Extract the [x, y] coordinate from the center of the cell holding the provided text.  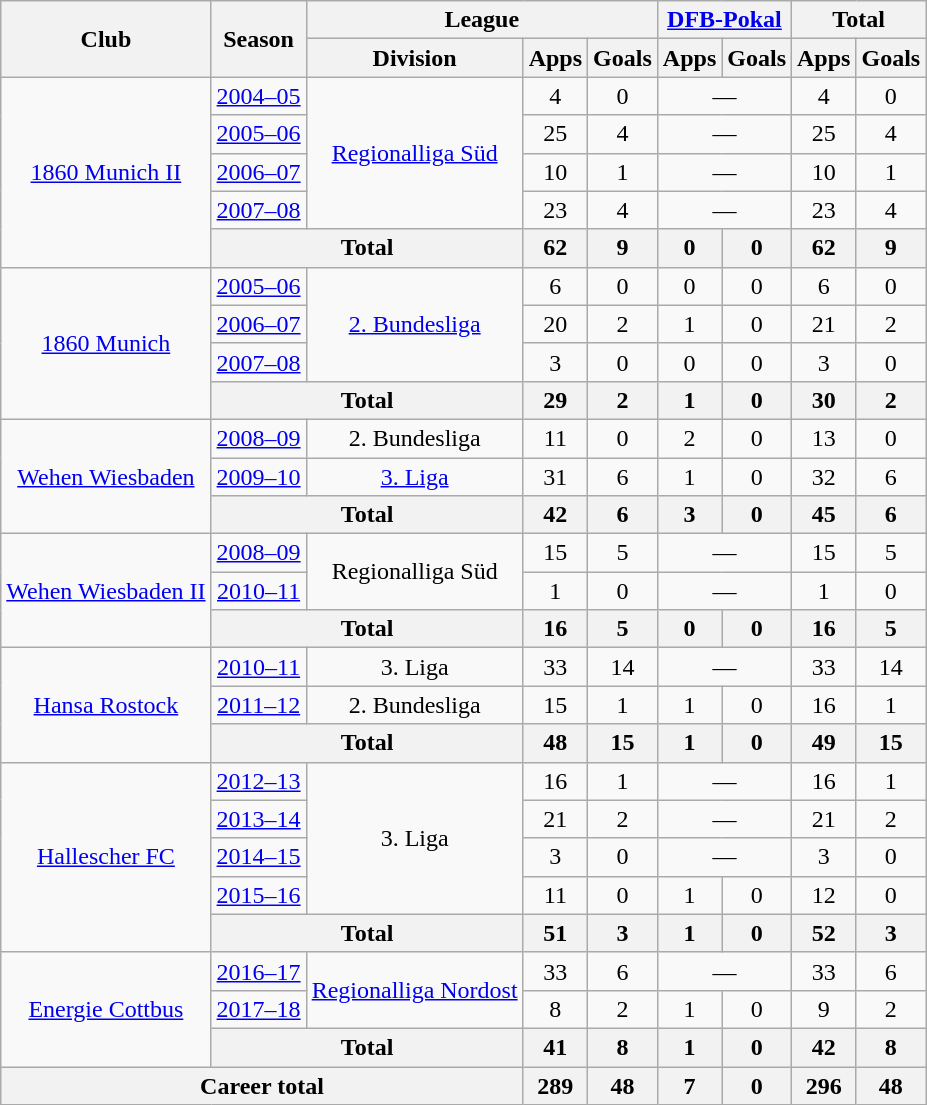
30 [824, 400]
Hansa Rostock [106, 705]
Wehen Wiesbaden [106, 476]
32 [824, 477]
12 [824, 895]
49 [824, 743]
Energie Cottbus [106, 1009]
2017–18 [258, 1009]
52 [824, 933]
13 [824, 438]
296 [824, 1085]
League [482, 20]
2011–12 [258, 705]
31 [555, 477]
Wehen Wiesbaden II [106, 591]
1860 Munich [106, 343]
2013–14 [258, 819]
2016–17 [258, 971]
289 [555, 1085]
51 [555, 933]
20 [555, 324]
2009–10 [258, 477]
45 [824, 515]
Hallescher FC [106, 857]
2004–05 [258, 96]
Regionalliga Nordost [414, 990]
2015–16 [258, 895]
Division [414, 58]
1860 Munich II [106, 172]
2014–15 [258, 857]
41 [555, 1047]
Season [258, 39]
29 [555, 400]
DFB-Pokal [724, 20]
7 [689, 1085]
Career total [262, 1085]
2012–13 [258, 781]
Club [106, 39]
